Pinpoint the cell where the given text exists, returning its [x, y] midpoint coordinate. 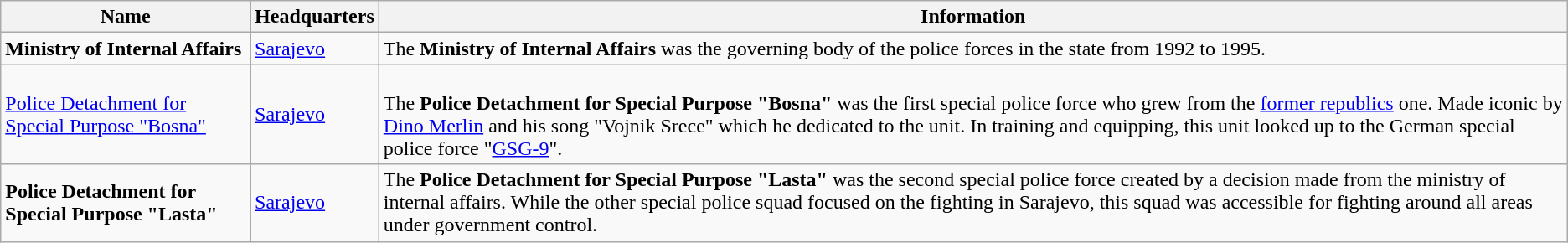
Information [973, 17]
The Ministry of Internal Affairs was the governing body of the police forces in the state from 1992 to 1995. [973, 49]
Name [126, 17]
Ministry of Internal Affairs [126, 49]
Headquarters [315, 17]
Police Detachment for Special Purpose "Bosna" [126, 114]
Police Detachment for Special Purpose "Lasta" [126, 203]
